Scan for the cell matching the given text and deliver its [X, Y] coordinate at center. 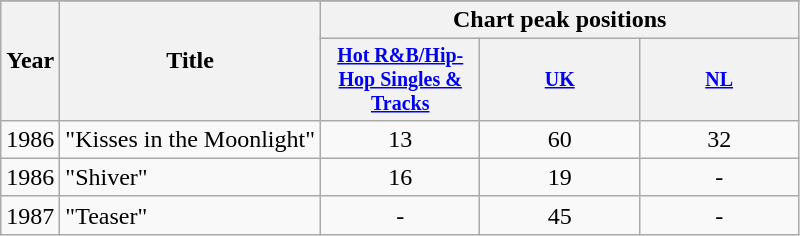
60 [560, 139]
UK [560, 80]
"Teaser" [190, 215]
Year [30, 61]
13 [400, 139]
16 [400, 177]
Hot R&B/Hip-Hop Singles & Tracks [400, 80]
Title [190, 61]
19 [560, 177]
1987 [30, 215]
"Shiver" [190, 177]
NL [718, 80]
32 [718, 139]
"Kisses in the Moonlight" [190, 139]
45 [560, 215]
Chart peak positions [559, 20]
